Return [X, Y] of the center of cell containing provided text 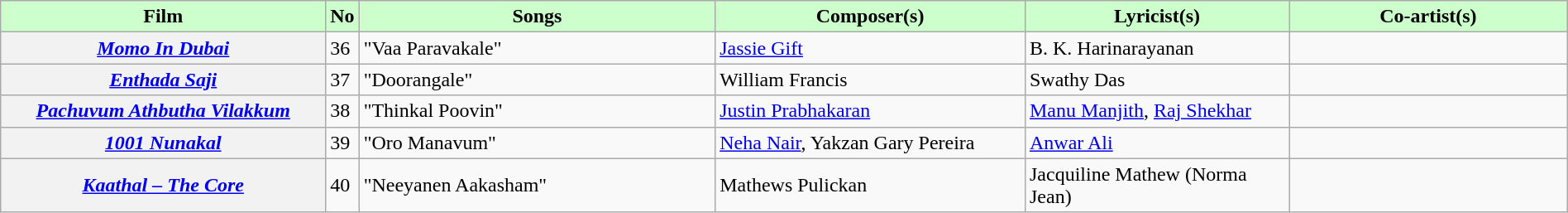
Neha Nair, Yakzan Gary Pereira [870, 143]
"Thinkal Poovin" [538, 111]
Co-artist(s) [1429, 17]
37 [342, 80]
Momo In Dubai [164, 48]
Swathy Das [1156, 80]
William Francis [870, 80]
Anwar Ali [1156, 143]
Justin Prabhakaran [870, 111]
Songs [538, 17]
Pachuvum Athbutha Vilakkum [164, 111]
"Neeyanen Aakasham" [538, 186]
"Doorangale" [538, 80]
Mathews Pulickan [870, 186]
40 [342, 186]
38 [342, 111]
Enthada Saji [164, 80]
Manu Manjith, Raj Shekhar [1156, 111]
Film [164, 17]
39 [342, 143]
B. K. Harinarayanan [1156, 48]
Kaathal – The Core [164, 186]
"Oro Manavum" [538, 143]
"Vaa Paravakale" [538, 48]
Lyricist(s) [1156, 17]
Composer(s) [870, 17]
36 [342, 48]
1001 Nunakal [164, 143]
Jacquiline Mathew (Norma Jean) [1156, 186]
No [342, 17]
Jassie Gift [870, 48]
